Provide the [X, Y] coordinate of the cell's center where the given text is located.  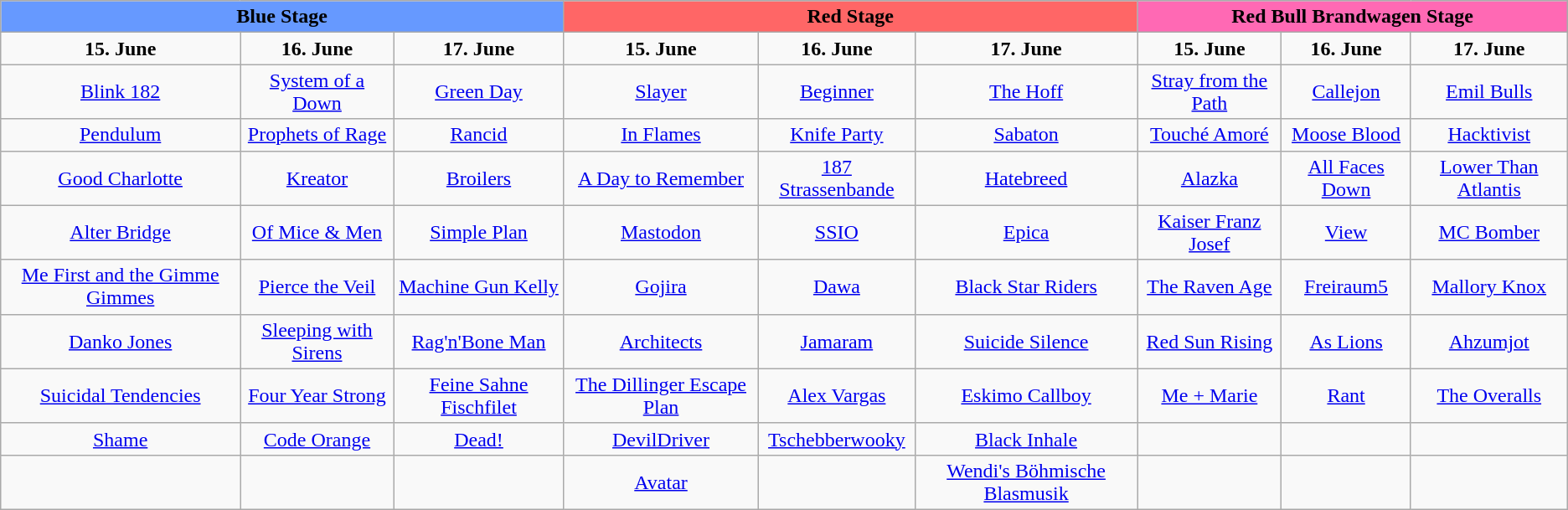
Blue Stage [282, 17]
Eskimo Callboy [1026, 395]
Shame [121, 439]
DevilDriver [662, 439]
Danko Jones [121, 342]
Dead! [478, 439]
Black Star Riders [1026, 286]
Good Charlotte [121, 178]
Kaiser Franz Josef [1210, 233]
Freiraum5 [1346, 286]
All Faces Down [1346, 178]
Slayer [662, 92]
Mallory Knox [1489, 286]
As Lions [1346, 342]
View [1346, 233]
Alazka [1210, 178]
System of a Down [317, 92]
The Overalls [1489, 395]
A Day to Remember [662, 178]
Architects [662, 342]
Rancid [478, 135]
Four Year Strong [317, 395]
Red Stage [851, 17]
Pierce the Veil [317, 286]
Emil Bulls [1489, 92]
Feine Sahne Fischfilet [478, 395]
Callejon [1346, 92]
Tschebberwooky [836, 439]
In Flames [662, 135]
Black Inhale [1026, 439]
Simple Plan [478, 233]
Suicidal Tendencies [121, 395]
Ahzumjot [1489, 342]
Me First and the Gimme Gimmes [121, 286]
Gojira [662, 286]
Of Mice & Men [317, 233]
Pendulum [121, 135]
Epica [1026, 233]
Code Orange [317, 439]
MC Bomber [1489, 233]
SSIO [836, 233]
Blink 182 [121, 92]
The Raven Age [1210, 286]
Me + Marie [1210, 395]
187 Strassenbande [836, 178]
Dawa [836, 286]
Hatebreed [1026, 178]
Moose Blood [1346, 135]
Sabaton [1026, 135]
Prophets of Rage [317, 135]
The Dillinger Escape Plan [662, 395]
Beginner [836, 92]
Hacktivist [1489, 135]
Kreator [317, 178]
Sleeping with Sirens [317, 342]
Machine Gun Kelly [478, 286]
Knife Party [836, 135]
Lower Than Atlantis [1489, 178]
Broilers [478, 178]
Red Bull Brandwagen Stage [1352, 17]
Rant [1346, 395]
Green Day [478, 92]
Touché Amoré [1210, 135]
The Hoff [1026, 92]
Jamaram [836, 342]
Alex Vargas [836, 395]
Wendi's Böhmische Blasmusik [1026, 482]
Alter Bridge [121, 233]
Avatar [662, 482]
Suicide Silence [1026, 342]
Stray from the Path [1210, 92]
Rag'n'Bone Man [478, 342]
Mastodon [662, 233]
Red Sun Rising [1210, 342]
